Extract the [X, Y] coordinate from the center of the cell holding the provided text.  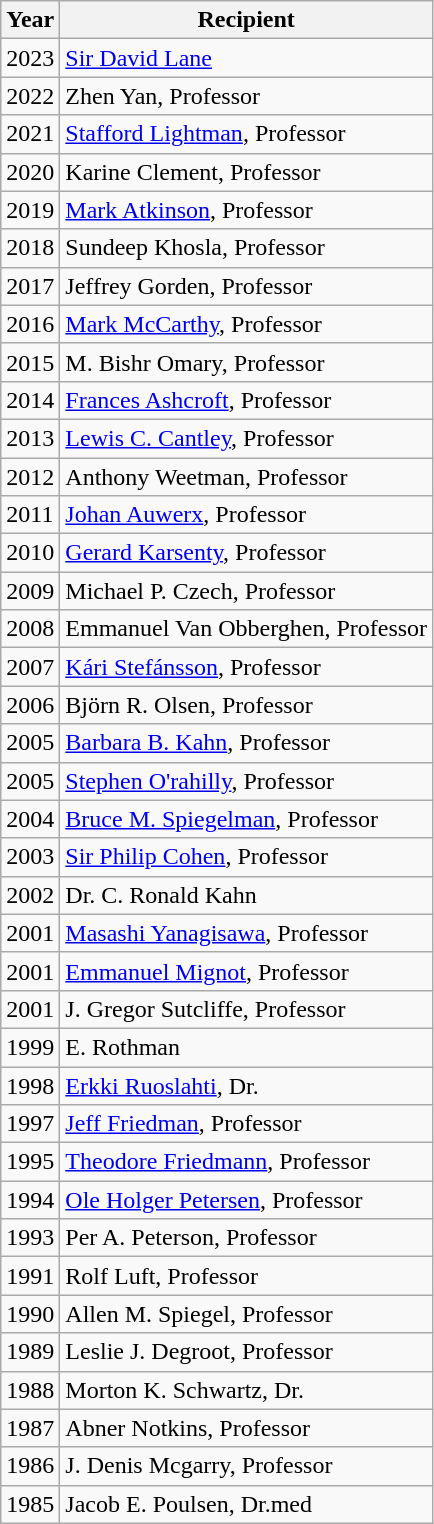
1987 [30, 1428]
Lewis C. Cantley, Professor [246, 438]
Björn R. Olsen, Professor [246, 705]
2002 [30, 895]
1997 [30, 1124]
J. Denis Mcgarry, Professor [246, 1466]
Gerard Karsenty, Professor [246, 553]
Allen M. Spiegel, Professor [246, 1314]
2014 [30, 400]
Emmanuel Mignot, Professor [246, 971]
2015 [30, 362]
Masashi Yanagisawa, Professor [246, 933]
1998 [30, 1085]
Dr. C. Ronald Kahn [246, 895]
Karine Clement, Professor [246, 172]
Mark Atkinson, Professor [246, 210]
Jeffrey Gorden, Professor [246, 286]
2013 [30, 438]
2016 [30, 324]
Frances Ashcroft, Professor [246, 400]
1985 [30, 1504]
Theodore Friedmann, Professor [246, 1162]
2003 [30, 857]
Recipient [246, 20]
2010 [30, 553]
Johan Auwerx, Professor [246, 515]
Sundeep Khosla, Professor [246, 248]
Michael P. Czech, Professor [246, 591]
Per A. Peterson, Professor [246, 1238]
2017 [30, 286]
2008 [30, 629]
2020 [30, 172]
2022 [30, 96]
Zhen Yan, Professor [246, 96]
Sir David Lane [246, 58]
2018 [30, 248]
Erkki Ruoslahti, Dr. [246, 1085]
2023 [30, 58]
2007 [30, 667]
2021 [30, 134]
Year [30, 20]
E. Rothman [246, 1047]
2009 [30, 591]
1990 [30, 1314]
1988 [30, 1390]
1991 [30, 1276]
Abner Notkins, Professor [246, 1428]
Ole Holger Petersen, Professor [246, 1200]
J. Gregor Sutcliffe, Professor [246, 1009]
Barbara B. Kahn, Professor [246, 743]
M. Bishr Omary, Professor [246, 362]
2011 [30, 515]
1986 [30, 1466]
2019 [30, 210]
Mark McCarthy, Professor [246, 324]
2012 [30, 477]
1994 [30, 1200]
1989 [30, 1352]
Anthony Weetman, Professor [246, 477]
Jacob E. Poulsen, Dr.med [246, 1504]
2004 [30, 819]
1999 [30, 1047]
Stephen O'rahilly, Professor [246, 781]
Stafford Lightman, Professor [246, 134]
Bruce M. Spiegelman, Professor [246, 819]
2006 [30, 705]
Kári Stefánsson, Professor [246, 667]
1993 [30, 1238]
Jeff Friedman, Professor [246, 1124]
1995 [30, 1162]
Leslie J. Degroot, Professor [246, 1352]
Sir Philip Cohen, Professor [246, 857]
Morton K. Schwartz, Dr. [246, 1390]
Emmanuel Van Obberghen, Professor [246, 629]
Rolf Luft, Professor [246, 1276]
